Determine the (X, Y) coordinate at the center of the cell enclosing the given text.  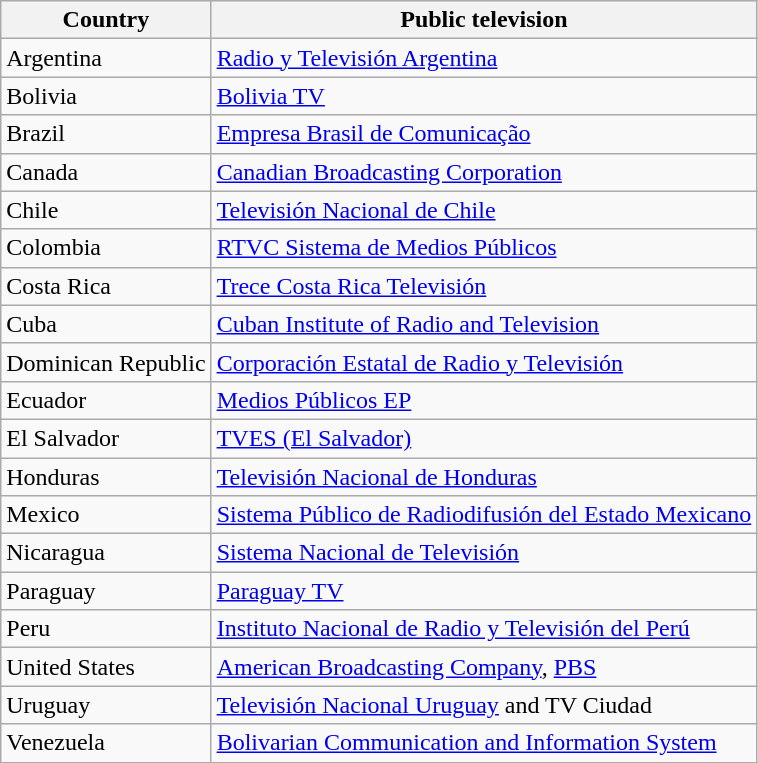
Medios Públicos EP (484, 400)
Colombia (106, 248)
Brazil (106, 134)
Bolivia (106, 96)
Venezuela (106, 743)
Nicaragua (106, 553)
Chile (106, 210)
Paraguay TV (484, 591)
Costa Rica (106, 286)
Ecuador (106, 400)
RTVC Sistema de Medios Públicos (484, 248)
American Broadcasting Company, PBS (484, 667)
Canada (106, 172)
Bolivarian Communication and Information System (484, 743)
Instituto Nacional de Radio y Televisión del Perú (484, 629)
Bolivia TV (484, 96)
Cuban Institute of Radio and Television (484, 324)
Sistema Público de Radiodifusión del Estado Mexicano (484, 515)
Dominican Republic (106, 362)
Country (106, 20)
Honduras (106, 477)
Sistema Nacional de Televisión (484, 553)
Mexico (106, 515)
Peru (106, 629)
Argentina (106, 58)
Radio y Televisión Argentina (484, 58)
Corporación Estatal de Radio y Televisión (484, 362)
Public television (484, 20)
Televisión Nacional Uruguay and TV Ciudad (484, 705)
Empresa Brasil de Comunicação (484, 134)
Trece Costa Rica Televisión (484, 286)
Canadian Broadcasting Corporation (484, 172)
El Salvador (106, 438)
Televisión Nacional de Honduras (484, 477)
TVES (El Salvador) (484, 438)
Uruguay (106, 705)
Televisión Nacional de Chile (484, 210)
Cuba (106, 324)
United States (106, 667)
Paraguay (106, 591)
